Determine the [x, y] coordinate at the center of the cell enclosing the given text.  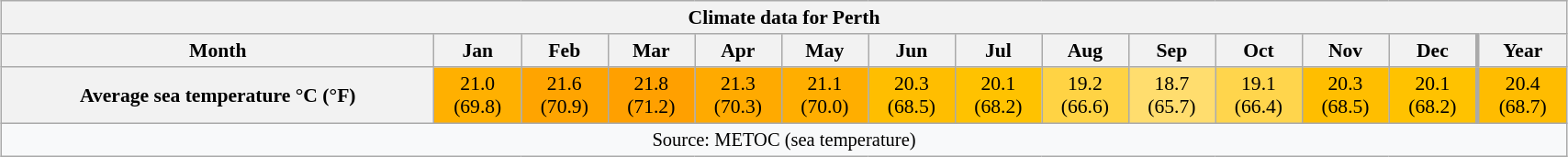
Nov [1346, 50]
Sep [1171, 50]
Jul [999, 50]
Month [218, 50]
Aug [1085, 50]
Apr [738, 50]
Dec [1434, 50]
18.7(65.7) [1171, 95]
Source: METOC (sea temperature) [784, 140]
21.3(70.3) [738, 95]
21.6(70.9) [566, 95]
Feb [566, 50]
Oct [1260, 50]
Climate data for Perth [784, 17]
21.0(69.8) [477, 95]
Jan [477, 50]
Jun [913, 50]
Mar [652, 50]
20.4(68.7) [1522, 95]
May [824, 50]
19.2(66.6) [1085, 95]
Average sea temperature °C (°F) [218, 95]
21.8(71.2) [652, 95]
Year [1522, 50]
19.1(66.4) [1260, 95]
21.1(70.0) [824, 95]
